Locate the cell with the specified text and output its [x, y] center coordinate. 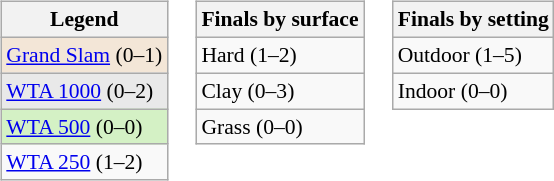
WTA 250 (1–2) [84, 162]
Outdoor (1–5) [474, 55]
Finals by setting [474, 20]
WTA 500 (0–0) [84, 127]
Indoor (0–0) [474, 91]
Finals by surface [280, 20]
Legend [84, 20]
Grand Slam (0–1) [84, 55]
Clay (0–3) [280, 91]
Hard (1–2) [280, 55]
WTA 1000 (0–2) [84, 91]
Grass (0–0) [280, 127]
